Find where the given text appears and provide that cell's center as (x, y) coordinate. 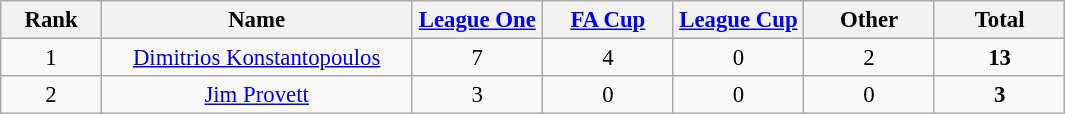
Total (1000, 20)
1 (52, 58)
Name (256, 20)
FA Cup (608, 20)
Other (870, 20)
Jim Provett (256, 95)
7 (478, 58)
Dimitrios Konstantopoulos (256, 58)
13 (1000, 58)
League Cup (738, 20)
4 (608, 58)
League One (478, 20)
Rank (52, 20)
